Capture the cell that displays the provided text and extract its [x, y] central coordinate. 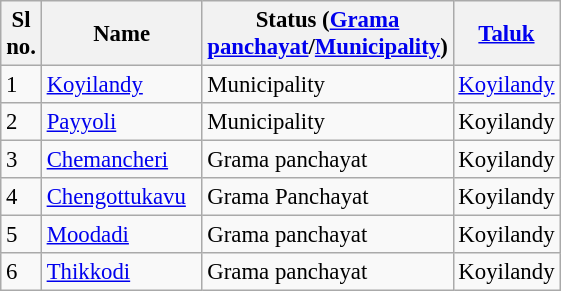
Chengottukavu [122, 197]
Name [122, 34]
2 [22, 122]
5 [22, 235]
3 [22, 160]
Grama Panchayat [328, 197]
4 [22, 197]
Status (Grama panchayat/Municipality) [328, 34]
Chemancheri [122, 160]
Sl no. [22, 34]
Taluk [506, 34]
1 [22, 85]
Payyoli [122, 122]
Moodadi [122, 235]
